Provide the (X, Y) coordinate of the cell's center where the given text is located.  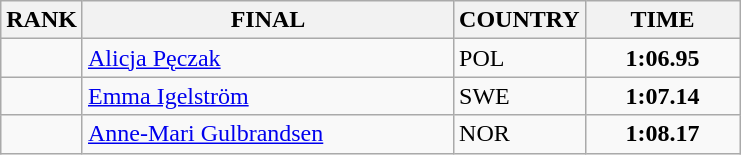
COUNTRY (520, 20)
SWE (520, 96)
Emma Igelström (268, 96)
1:08.17 (662, 134)
POL (520, 58)
Anne-Mari Gulbrandsen (268, 134)
1:07.14 (662, 96)
RANK (42, 20)
1:06.95 (662, 58)
Alicja Pęczak (268, 58)
TIME (662, 20)
FINAL (268, 20)
NOR (520, 134)
